For the text-containing cell, return its midpoint in [X, Y] coordinate format. 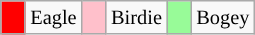
Eagle [53, 17]
Birdie [136, 17]
Bogey [222, 17]
